Determine the (X, Y) coordinate at the center of the cell enclosing the given text.  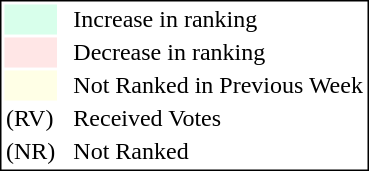
Not Ranked in Previous Week (218, 85)
Received Votes (218, 119)
Increase in ranking (218, 19)
(NR) (30, 151)
Not Ranked (218, 151)
(RV) (30, 119)
Decrease in ranking (218, 53)
